Locate the cell with the specified text and output its [X, Y] center coordinate. 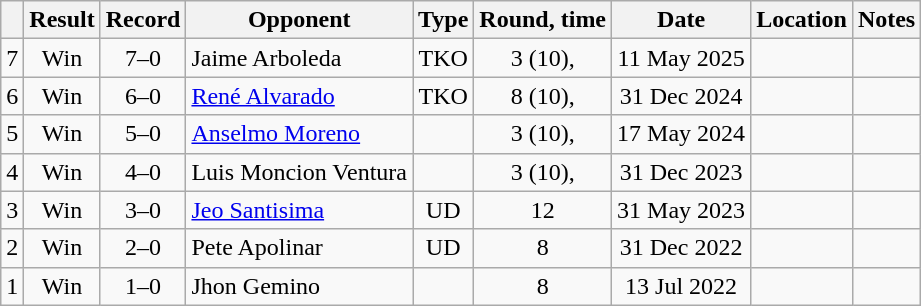
Jeo Santisima [300, 210]
Jhon Gemino [300, 286]
11 May 2025 [682, 58]
31 May 2023 [682, 210]
31 Dec 2022 [682, 248]
1 [12, 286]
6–0 [143, 96]
12 [543, 210]
5–0 [143, 134]
3 [12, 210]
René Alvarado [300, 96]
17 May 2024 [682, 134]
Location [802, 20]
8 (10), [543, 96]
2 [12, 248]
Round, time [543, 20]
4 [12, 172]
31 Dec 2024 [682, 96]
Record [143, 20]
31 Dec 2023 [682, 172]
Anselmo Moreno [300, 134]
1–0 [143, 286]
Pete Apolinar [300, 248]
2–0 [143, 248]
Opponent [300, 20]
Type [444, 20]
Luis Moncion Ventura [300, 172]
7 [12, 58]
Notes [886, 20]
13 Jul 2022 [682, 286]
Jaime Arboleda [300, 58]
5 [12, 134]
6 [12, 96]
7–0 [143, 58]
Result [62, 20]
4–0 [143, 172]
Date [682, 20]
3–0 [143, 210]
